Determine the [x, y] coordinate at the center of the cell enclosing the given text.  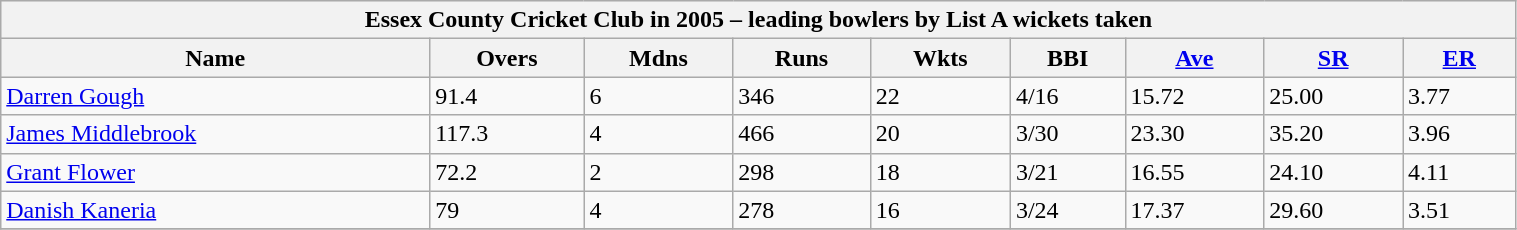
Wkts [940, 58]
278 [802, 210]
Mdns [658, 58]
BBI [1068, 58]
3/30 [1068, 134]
466 [802, 134]
16.55 [1194, 172]
72.2 [507, 172]
4/16 [1068, 96]
24.10 [1334, 172]
29.60 [1334, 210]
117.3 [507, 134]
3.77 [1460, 96]
298 [802, 172]
ER [1460, 58]
6 [658, 96]
346 [802, 96]
3.51 [1460, 210]
18 [940, 172]
17.37 [1194, 210]
16 [940, 210]
Runs [802, 58]
23.30 [1194, 134]
SR [1334, 58]
2 [658, 172]
Darren Gough [216, 96]
20 [940, 134]
Grant Flower [216, 172]
15.72 [1194, 96]
91.4 [507, 96]
22 [940, 96]
35.20 [1334, 134]
Ave [1194, 58]
Overs [507, 58]
3/24 [1068, 210]
25.00 [1334, 96]
3/21 [1068, 172]
3.96 [1460, 134]
79 [507, 210]
4.11 [1460, 172]
James Middlebrook [216, 134]
Danish Kaneria [216, 210]
Essex County Cricket Club in 2005 – leading bowlers by List A wickets taken [758, 20]
Name [216, 58]
